Scan for the cell matching the given text and deliver its [X, Y] coordinate at center. 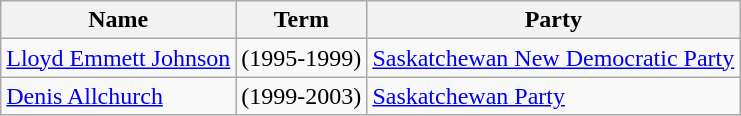
Saskatchewan New Democratic Party [554, 58]
Saskatchewan Party [554, 96]
Term [302, 20]
Name [118, 20]
(1995-1999) [302, 58]
(1999-2003) [302, 96]
Denis Allchurch [118, 96]
Lloyd Emmett Johnson [118, 58]
Party [554, 20]
